Return the (x, y) coordinate for the center point of the cell that contains the specified text.  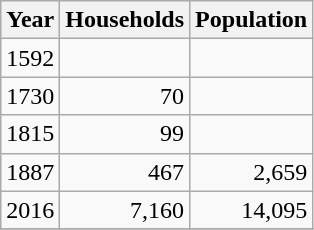
1887 (30, 172)
467 (125, 172)
1730 (30, 96)
Population (252, 20)
Year (30, 20)
2016 (30, 210)
7,160 (125, 210)
2,659 (252, 172)
Households (125, 20)
1592 (30, 58)
99 (125, 134)
70 (125, 96)
1815 (30, 134)
14,095 (252, 210)
